Provide the (X, Y) coordinate of the cell's center where the given text is located.  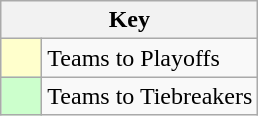
Teams to Playoffs (150, 58)
Teams to Tiebreakers (150, 96)
Key (130, 20)
